Extract the (X, Y) coordinate from the center of the cell holding the provided text.  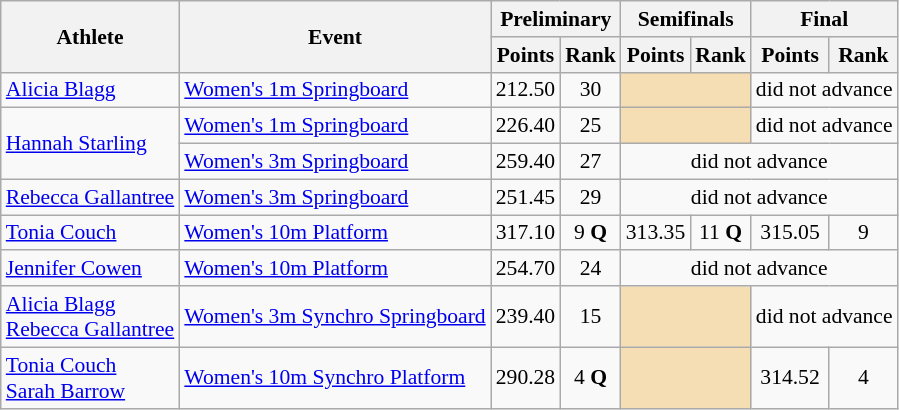
259.40 (526, 162)
313.35 (656, 233)
Hannah Starling (90, 144)
Rebecca Gallantree (90, 197)
Women's 3m Synchro Springboard (334, 316)
Alicia Blagg (90, 90)
226.40 (526, 126)
4 Q (590, 378)
15 (590, 316)
315.05 (790, 233)
Semifinals (686, 19)
4 (863, 378)
24 (590, 269)
290.28 (526, 378)
9 Q (590, 233)
251.45 (526, 197)
Alicia BlaggRebecca Gallantree (90, 316)
Jennifer Cowen (90, 269)
Preliminary (556, 19)
Final (824, 19)
25 (590, 126)
9 (863, 233)
Tonia CouchSarah Barrow (90, 378)
212.50 (526, 90)
Event (334, 36)
317.10 (526, 233)
Athlete (90, 36)
Tonia Couch (90, 233)
30 (590, 90)
239.40 (526, 316)
27 (590, 162)
254.70 (526, 269)
11 Q (720, 233)
29 (590, 197)
314.52 (790, 378)
Women's 10m Synchro Platform (334, 378)
